Output the (X, Y) coordinate of the center of the cell containing the given text.  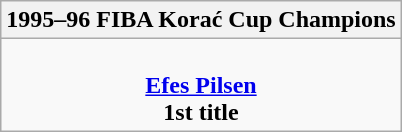
1995–96 FIBA Korać Cup Champions (201, 20)
Efes Pilsen 1st title (201, 85)
